Scan for the cell matching the given text and deliver its [X, Y] coordinate at center. 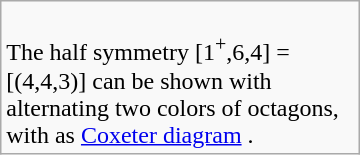
The half symmetry [1+,6,4] = [(4,4,3)] can be shown with alternating two colors of octagons, with as Coxeter diagram . [180, 78]
